Search for the cell housing the specified text and yield its [X, Y] center coordinate. 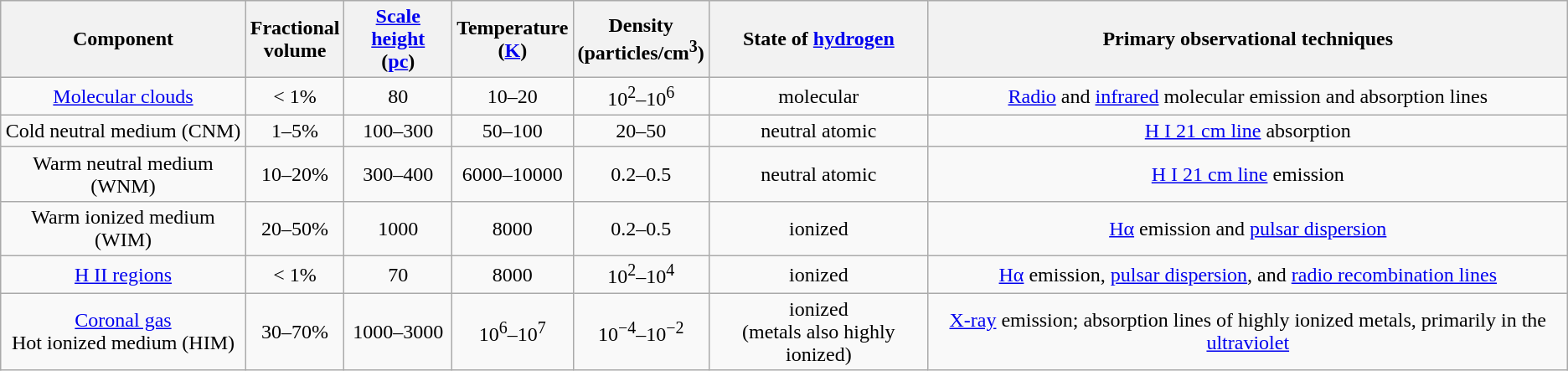
80 [399, 97]
Warm neutral medium (WNM) [123, 174]
molecular [818, 97]
70 [399, 275]
Density(particles/cm3) [641, 39]
1000–3000 [399, 332]
50–100 [513, 131]
102–106 [641, 97]
H I 21 cm line absorption [1248, 131]
H II regions [123, 275]
Warm ionized medium (WIM) [123, 228]
10−4–10−2 [641, 332]
Radio and infrared molecular emission and absorption lines [1248, 97]
Primary observational techniques [1248, 39]
Temperature(K) [513, 39]
1–5% [295, 131]
Component [123, 39]
H I 21 cm line emission [1248, 174]
State of hydrogen [818, 39]
Molecular clouds [123, 97]
10–20% [295, 174]
ionized(metals also highly ionized) [818, 332]
Hα emission and pulsar dispersion [1248, 228]
Scale height(pc) [399, 39]
10–20 [513, 97]
300–400 [399, 174]
20–50 [641, 131]
X-ray emission; absorption lines of highly ionized metals, primarily in the ultraviolet [1248, 332]
Fractional volume [295, 39]
Hα emission, pulsar dispersion, and radio recombination lines [1248, 275]
20–50% [295, 228]
100–300 [399, 131]
1000 [399, 228]
6000–10000 [513, 174]
Coronal gasHot ionized medium (HIM) [123, 332]
102–104 [641, 275]
106–107 [513, 332]
Cold neutral medium (CNM) [123, 131]
30–70% [295, 332]
